Detect which cell encompasses the target text, then output its (X, Y) center coordinate. 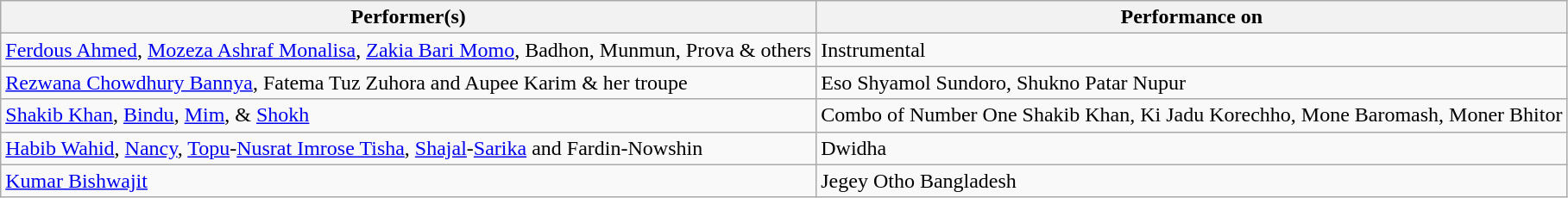
Performance on (1192, 17)
Ferdous Ahmed, Mozeza Ashraf Monalisa, Zakia Bari Momo, Badhon, Munmun, Prova & others (409, 50)
Performer(s) (409, 17)
Jegey Otho Bangladesh (1192, 181)
Kumar Bishwajit (409, 181)
Rezwana Chowdhury Bannya, Fatema Tuz Zuhora and Aupee Karim & her troupe (409, 83)
Habib Wahid, Nancy, Topu-Nusrat Imrose Tisha, Shajal-Sarika and Fardin-Nowshin (409, 148)
Combo of Number One Shakib Khan, Ki Jadu Korechho, Mone Baromash, Moner Bhitor (1192, 115)
Shakib Khan, Bindu, Mim, & Shokh (409, 115)
Dwidha (1192, 148)
Eso Shyamol Sundoro, Shukno Patar Nupur (1192, 83)
Instrumental (1192, 50)
